From the cell containing the given text, extract its center point as [X, Y] coordinate. 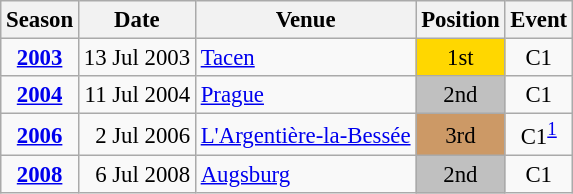
Venue [305, 20]
3rd [460, 135]
Prague [305, 95]
11 Jul 2004 [136, 95]
1st [460, 58]
2003 [40, 58]
L'Argentière-la-Bessée [305, 135]
2 Jul 2006 [136, 135]
Tacen [305, 58]
13 Jul 2003 [136, 58]
C11 [539, 135]
Position [460, 20]
2004 [40, 95]
2008 [40, 175]
2006 [40, 135]
Date [136, 20]
Season [40, 20]
Event [539, 20]
Augsburg [305, 175]
6 Jul 2008 [136, 175]
